Pinpoint the cell where the given text exists, returning its (X, Y) midpoint coordinate. 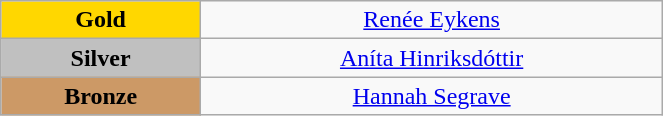
Hannah Segrave (431, 96)
Renée Eykens (431, 20)
Gold (101, 20)
Bronze (101, 96)
Silver (101, 58)
Aníta Hinriksdóttir (431, 58)
